From the cell containing the given text, extract its center point as [X, Y] coordinate. 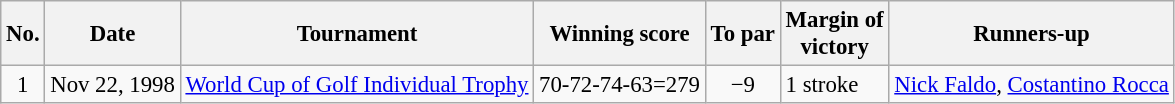
To par [742, 34]
No. [23, 34]
Runners-up [1032, 34]
Nov 22, 1998 [112, 85]
World Cup of Golf Individual Trophy [357, 85]
Tournament [357, 34]
70-72-74-63=279 [620, 85]
Nick Faldo, Costantino Rocca [1032, 85]
1 stroke [834, 85]
Date [112, 34]
−9 [742, 85]
Margin ofvictory [834, 34]
Winning score [620, 34]
1 [23, 85]
